Scan for the cell matching the given text and deliver its [X, Y] coordinate at center. 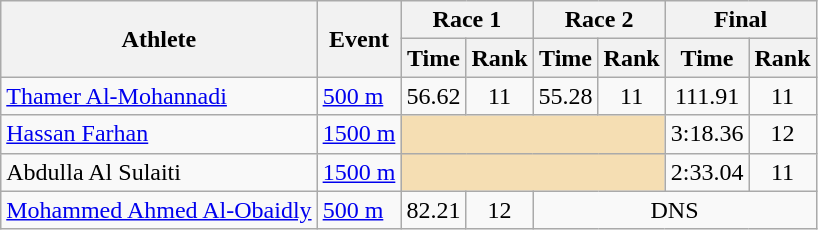
56.62 [434, 96]
55.28 [566, 96]
Abdulla Al Sulaiti [159, 172]
2:33.04 [707, 172]
Race 1 [467, 20]
111.91 [707, 96]
Thamer Al-Mohannadi [159, 96]
3:18.36 [707, 134]
82.21 [434, 210]
Event [359, 39]
Race 2 [599, 20]
Hassan Farhan [159, 134]
DNS [674, 210]
Athlete [159, 39]
Mohammed Ahmed Al-Obaidly [159, 210]
Final [740, 20]
